Return [X, Y] of the center of cell containing provided text 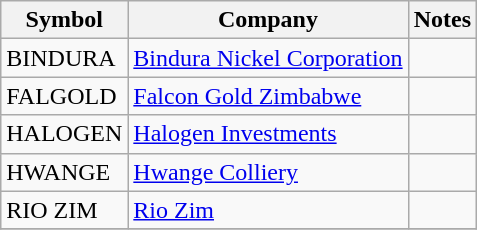
Hwange Colliery [268, 172]
Company [268, 20]
Falcon Gold Zimbabwe [268, 96]
HWANGE [64, 172]
BINDURA [64, 58]
Rio Zim [268, 210]
Symbol [64, 20]
RIO ZIM [64, 210]
HALOGEN [64, 134]
Notes [442, 20]
FALGOLD [64, 96]
Halogen Investments [268, 134]
Bindura Nickel Corporation [268, 58]
